Detect which cell encompasses the target text, then output its [X, Y] center coordinate. 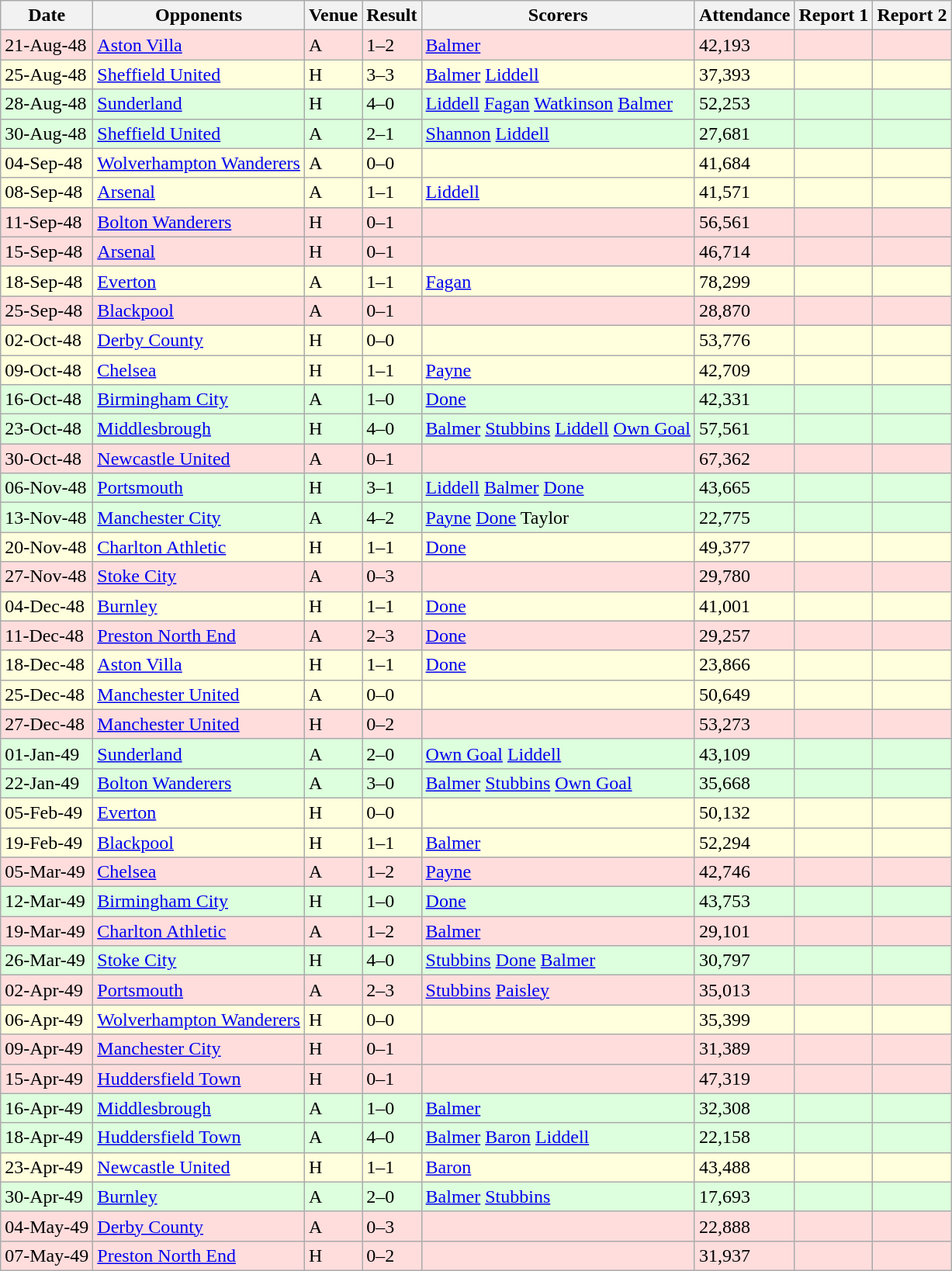
Report 1 [833, 16]
37,393 [744, 74]
Scorers [558, 16]
43,665 [744, 488]
06-Nov-48 [47, 488]
23-Apr-49 [47, 1167]
16-Oct-48 [47, 400]
17,693 [744, 1197]
53,776 [744, 340]
09-Oct-48 [47, 370]
41,001 [744, 606]
11-Dec-48 [47, 635]
4–2 [392, 518]
42,193 [744, 45]
11-Sep-48 [47, 222]
22-Jan-49 [47, 783]
3–0 [392, 783]
13-Nov-48 [47, 518]
Balmer Stubbins [558, 1197]
19-Feb-49 [47, 842]
31,937 [744, 1255]
22,158 [744, 1138]
42,746 [744, 872]
42,331 [744, 400]
07-May-49 [47, 1255]
01-Jan-49 [47, 753]
Stubbins Done Balmer [558, 961]
Liddell Balmer Done [558, 488]
29,101 [744, 931]
Venue [333, 16]
78,299 [744, 281]
19-Mar-49 [47, 931]
15-Apr-49 [47, 1079]
27-Dec-48 [47, 724]
28,870 [744, 310]
21-Aug-48 [47, 45]
18-Sep-48 [47, 281]
Stubbins Paisley [558, 990]
57,561 [744, 429]
Liddell Fagan Watkinson Balmer [558, 104]
43,753 [744, 902]
41,684 [744, 163]
18-Dec-48 [47, 665]
Balmer Stubbins Own Goal [558, 783]
Report 2 [912, 16]
06-Apr-49 [47, 1020]
20-Nov-48 [47, 547]
29,780 [744, 577]
50,649 [744, 694]
23-Oct-48 [47, 429]
04-Sep-48 [47, 163]
3–1 [392, 488]
25-Aug-48 [47, 74]
22,775 [744, 518]
04-May-49 [47, 1226]
Balmer Stubbins Liddell Own Goal [558, 429]
43,488 [744, 1167]
35,399 [744, 1020]
22,888 [744, 1226]
04-Dec-48 [47, 606]
Attendance [744, 16]
09-Apr-49 [47, 1049]
15-Sep-48 [47, 251]
23,866 [744, 665]
30-Apr-49 [47, 1197]
31,389 [744, 1049]
35,013 [744, 990]
30,797 [744, 961]
43,109 [744, 753]
02-Apr-49 [47, 990]
2–1 [392, 133]
52,294 [744, 842]
Shannon Liddell [558, 133]
25-Sep-48 [47, 310]
05-Mar-49 [47, 872]
05-Feb-49 [47, 812]
Payne Done Taylor [558, 518]
26-Mar-49 [47, 961]
50,132 [744, 812]
42,709 [744, 370]
35,668 [744, 783]
Date [47, 16]
Result [392, 16]
30-Oct-48 [47, 459]
25-Dec-48 [47, 694]
46,714 [744, 251]
Own Goal Liddell [558, 753]
47,319 [744, 1079]
28-Aug-48 [47, 104]
27-Nov-48 [47, 577]
Fagan [558, 281]
Balmer Liddell [558, 74]
49,377 [744, 547]
32,308 [744, 1108]
41,571 [744, 192]
56,561 [744, 222]
3–3 [392, 74]
53,273 [744, 724]
52,253 [744, 104]
Baron [558, 1167]
67,362 [744, 459]
02-Oct-48 [47, 340]
12-Mar-49 [47, 902]
Opponents [199, 16]
29,257 [744, 635]
16-Apr-49 [47, 1108]
27,681 [744, 133]
30-Aug-48 [47, 133]
18-Apr-49 [47, 1138]
Liddell [558, 192]
08-Sep-48 [47, 192]
Balmer Baron Liddell [558, 1138]
